Extract the (x, y) coordinate from the center of the cell holding the provided text.  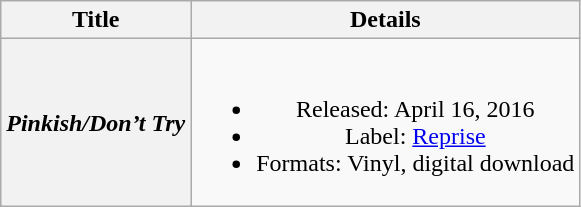
Released: April 16, 2016Label: RepriseFormats: Vinyl, digital download (386, 122)
Pinkish/Don’t Try (96, 122)
Details (386, 20)
Title (96, 20)
